Locate the cell with the specified text and output its (x, y) center coordinate. 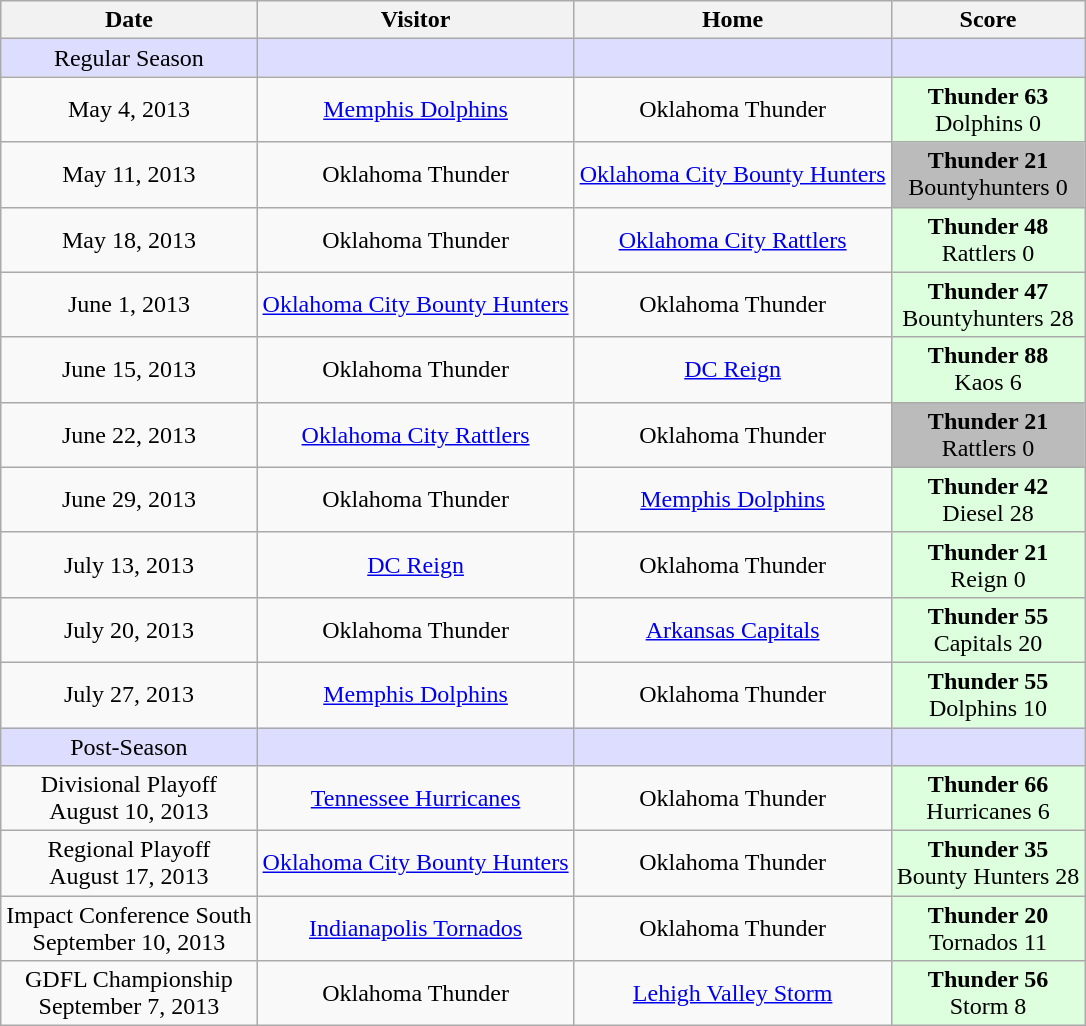
Thunder 21Reign 0 (988, 564)
Thunder 35Bounty Hunters 28 (988, 864)
Thunder 66Hurricanes 6 (988, 798)
Thunder 42Diesel 28 (988, 500)
Thunder 21Bountyhunters 0 (988, 174)
Impact Conference SouthSeptember 10, 2013 (129, 928)
Arkansas Capitals (732, 630)
Regional PlayoffAugust 17, 2013 (129, 864)
May 18, 2013 (129, 240)
June 15, 2013 (129, 370)
GDFL ChampionshipSeptember 7, 2013 (129, 994)
June 29, 2013 (129, 500)
Thunder 55Dolphins 10 (988, 694)
Visitor (416, 20)
Lehigh Valley Storm (732, 994)
May 11, 2013 (129, 174)
Thunder 47Bountyhunters 28 (988, 304)
July 13, 2013 (129, 564)
July 20, 2013 (129, 630)
Thunder 48Rattlers 0 (988, 240)
Post-Season (129, 747)
Score (988, 20)
Home (732, 20)
Indianapolis Tornados (416, 928)
June 1, 2013 (129, 304)
Thunder 56Storm 8 (988, 994)
Date (129, 20)
Thunder 63Dolphins 0 (988, 110)
July 27, 2013 (129, 694)
Thunder 20Tornados 11 (988, 928)
Thunder 55Capitals 20 (988, 630)
May 4, 2013 (129, 110)
Regular Season (129, 58)
Tennessee Hurricanes (416, 798)
Divisional PlayoffAugust 10, 2013 (129, 798)
June 22, 2013 (129, 434)
Thunder 88Kaos 6 (988, 370)
Thunder 21Rattlers 0 (988, 434)
